Provide the [x, y] coordinate of the cell's center where the given text is located.  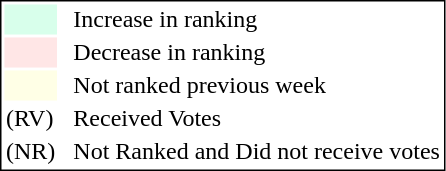
Decrease in ranking [257, 53]
Not ranked previous week [257, 85]
Increase in ranking [257, 19]
(NR) [30, 151]
Received Votes [257, 119]
(RV) [30, 119]
Not Ranked and Did not receive votes [257, 151]
